Determine the (x, y) coordinate at the center of the cell enclosing the given text.  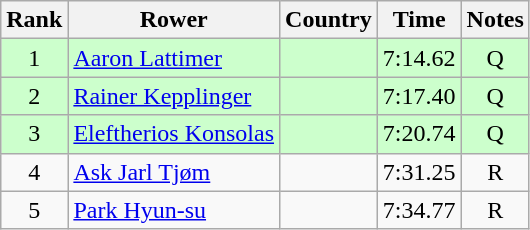
Park Hyun-su (174, 210)
5 (34, 210)
3 (34, 134)
2 (34, 96)
7:14.62 (419, 58)
Rank (34, 20)
Time (419, 20)
7:20.74 (419, 134)
4 (34, 172)
Aaron Lattimer (174, 58)
Rainer Kepplinger (174, 96)
Notes (495, 20)
7:31.25 (419, 172)
1 (34, 58)
7:17.40 (419, 96)
7:34.77 (419, 210)
Ask Jarl Tjøm (174, 172)
Rower (174, 20)
Country (329, 20)
Eleftherios Konsolas (174, 134)
